Detect which cell encompasses the target text, then output its (x, y) center coordinate. 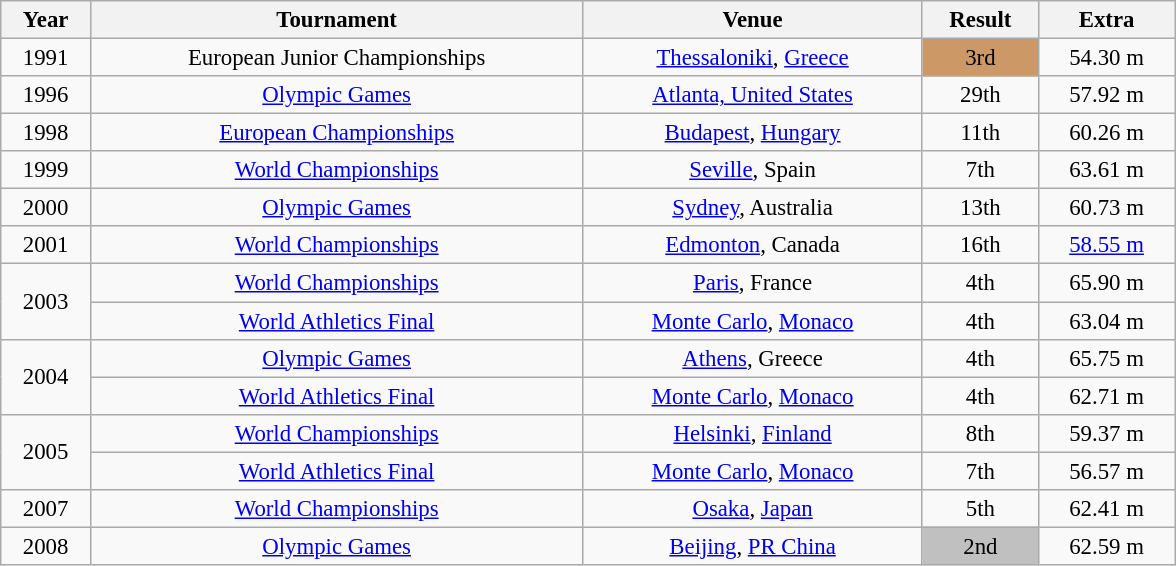
63.61 m (1106, 170)
62.41 m (1106, 509)
8th (980, 433)
Paris, France (753, 283)
Budapest, Hungary (753, 133)
63.04 m (1106, 321)
Beijing, PR China (753, 546)
60.73 m (1106, 208)
60.26 m (1106, 133)
2007 (46, 509)
1999 (46, 170)
2005 (46, 452)
54.30 m (1106, 58)
Atlanta, United States (753, 95)
Thessaloniki, Greece (753, 58)
1991 (46, 58)
Seville, Spain (753, 170)
58.55 m (1106, 245)
2008 (46, 546)
Tournament (336, 20)
57.92 m (1106, 95)
29th (980, 95)
Venue (753, 20)
European Junior Championships (336, 58)
Year (46, 20)
65.75 m (1106, 358)
65.90 m (1106, 283)
1998 (46, 133)
Extra (1106, 20)
13th (980, 208)
1996 (46, 95)
5th (980, 509)
European Championships (336, 133)
Athens, Greece (753, 358)
Osaka, Japan (753, 509)
3rd (980, 58)
2nd (980, 546)
59.37 m (1106, 433)
Sydney, Australia (753, 208)
Helsinki, Finland (753, 433)
62.71 m (1106, 396)
56.57 m (1106, 471)
Result (980, 20)
2000 (46, 208)
2003 (46, 302)
Edmonton, Canada (753, 245)
11th (980, 133)
16th (980, 245)
2004 (46, 376)
62.59 m (1106, 546)
2001 (46, 245)
